Find where the given text appears and provide that cell's center as (X, Y) coordinate. 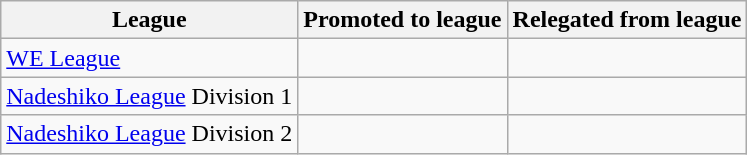
Promoted to league (402, 20)
Relegated from league (627, 20)
Nadeshiko League Division 2 (150, 134)
League (150, 20)
Nadeshiko League Division 1 (150, 96)
WE League (150, 58)
